Return [X, Y] of the center of cell containing provided text 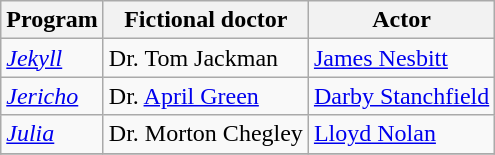
Julia [52, 134]
Dr. April Green [206, 96]
Fictional doctor [206, 20]
James Nesbitt [401, 58]
Actor [401, 20]
Dr. Tom Jackman [206, 58]
Dr. Morton Chegley [206, 134]
Program [52, 20]
Lloyd Nolan [401, 134]
Darby Stanchfield [401, 96]
Jericho [52, 96]
Jekyll [52, 58]
